From the cell containing the given text, extract its center point as [X, Y] coordinate. 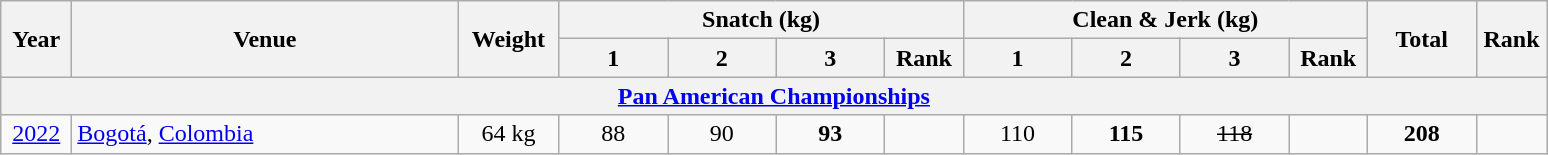
118 [1234, 134]
64 kg [508, 134]
110 [1018, 134]
Snatch (kg) [761, 20]
Year [36, 39]
Clean & Jerk (kg) [1165, 20]
90 [722, 134]
93 [830, 134]
208 [1422, 134]
2022 [36, 134]
Weight [508, 39]
88 [614, 134]
Venue [265, 39]
Pan American Championships [774, 96]
115 [1126, 134]
Total [1422, 39]
Bogotá, Colombia [265, 134]
